Search for the cell housing the specified text and yield its (x, y) center coordinate. 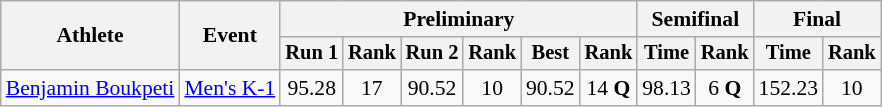
Preliminary (458, 19)
Run 1 (312, 54)
Benjamin Boukpeti (90, 88)
Athlete (90, 36)
17 (372, 88)
Men's K-1 (230, 88)
Run 2 (432, 54)
95.28 (312, 88)
98.13 (666, 88)
6 Q (725, 88)
Semifinal (695, 19)
14 Q (609, 88)
152.23 (788, 88)
Final (818, 19)
Event (230, 36)
Best (550, 54)
